Capture the cell that displays the provided text and extract its (X, Y) central coordinate. 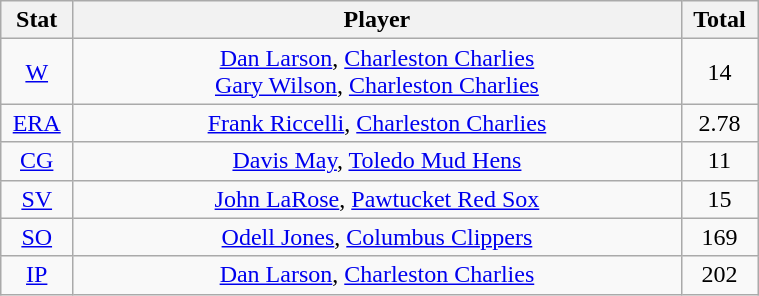
W (37, 72)
Stat (37, 20)
SO (37, 237)
11 (719, 161)
Player (378, 20)
Dan Larson, Charleston Charlies (378, 275)
2.78 (719, 123)
14 (719, 72)
169 (719, 237)
Total (719, 20)
Davis May, Toledo Mud Hens (378, 161)
Dan Larson, Charleston Charlies Gary Wilson, Charleston Charlies (378, 72)
202 (719, 275)
CG (37, 161)
15 (719, 199)
Odell Jones, Columbus Clippers (378, 237)
SV (37, 199)
IP (37, 275)
Frank Riccelli, Charleston Charlies (378, 123)
John LaRose, Pawtucket Red Sox (378, 199)
ERA (37, 123)
